Return [x, y] of the center of cell containing provided text 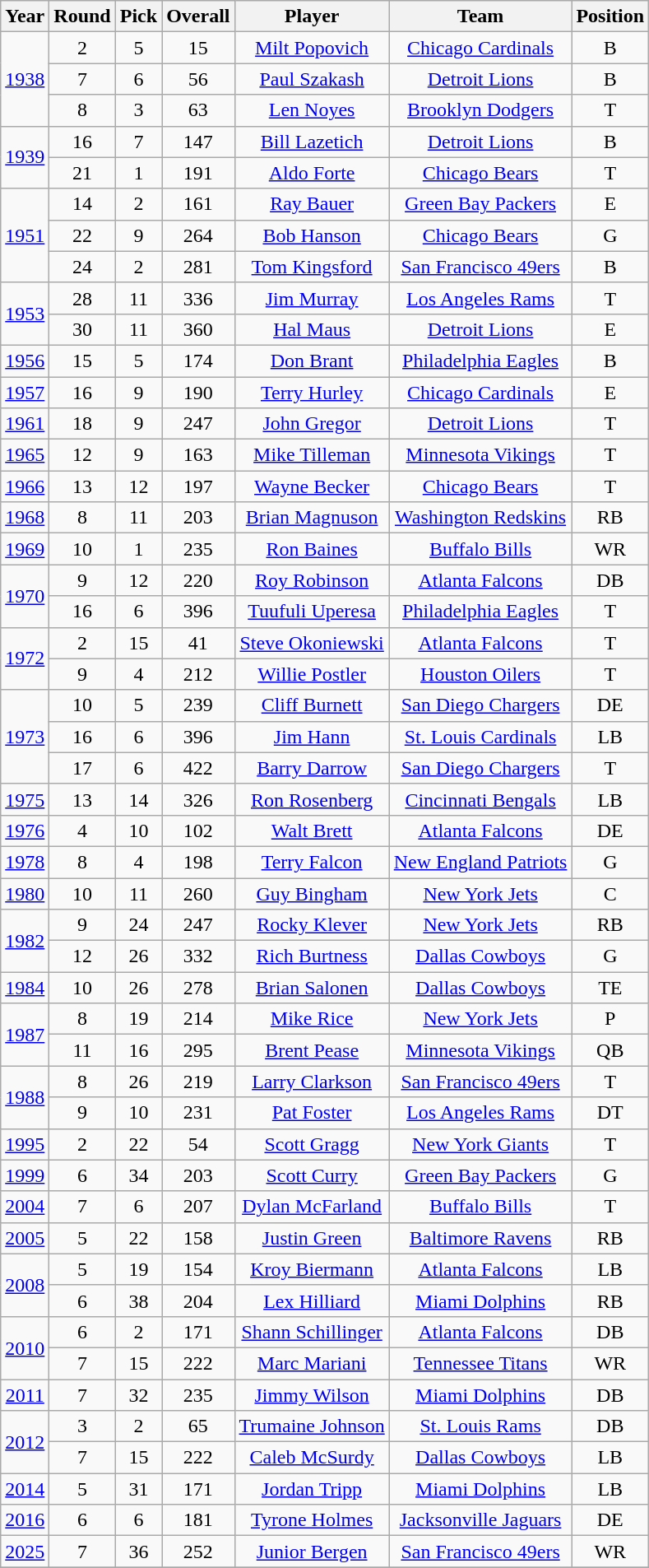
336 [198, 298]
147 [198, 142]
174 [198, 361]
295 [198, 1050]
239 [198, 705]
Lex Hilliard [312, 1300]
2011 [25, 1395]
1976 [25, 831]
St. Louis Cardinals [480, 737]
Cincinnati Bengals [480, 799]
Baltimore Ravens [480, 1238]
326 [198, 799]
Len Noyes [312, 110]
Trumaine Johnson [312, 1426]
Wayne Becker [312, 486]
28 [82, 298]
New England Patriots [480, 862]
P [610, 1019]
Player [312, 16]
190 [198, 393]
54 [198, 1144]
1968 [25, 518]
Scott Curry [312, 1175]
Aldo Forte [312, 173]
Position [610, 16]
Marc Mariani [312, 1363]
2010 [25, 1347]
1951 [25, 235]
1984 [25, 988]
Mike Rice [312, 1019]
252 [198, 1552]
1939 [25, 157]
207 [198, 1207]
1995 [25, 1144]
Hal Maus [312, 329]
Steve Okoniewski [312, 643]
2016 [25, 1520]
212 [198, 674]
1956 [25, 361]
Barry Darrow [312, 768]
Bob Hanson [312, 235]
1965 [25, 455]
102 [198, 831]
Brooklyn Dodgers [480, 110]
John Gregor [312, 424]
65 [198, 1426]
17 [82, 768]
2012 [25, 1442]
1973 [25, 737]
1978 [25, 862]
31 [138, 1489]
Dylan McFarland [312, 1207]
281 [198, 267]
1980 [25, 893]
38 [138, 1300]
32 [138, 1395]
Brent Pease [312, 1050]
1953 [25, 314]
DT [610, 1113]
30 [82, 329]
2014 [25, 1489]
63 [198, 110]
Brian Magnuson [312, 518]
2005 [25, 1238]
Caleb McSurdy [312, 1458]
Roy Robinson [312, 580]
Round [82, 16]
Brian Salonen [312, 988]
Jim Hann [312, 737]
Willie Postler [312, 674]
219 [198, 1082]
Ron Rosenberg [312, 799]
278 [198, 988]
Milt Popovich [312, 48]
1938 [25, 79]
Mike Tilleman [312, 455]
360 [198, 329]
1975 [25, 799]
St. Louis Rams [480, 1426]
Bill Lazetich [312, 142]
C [610, 893]
260 [198, 893]
Jimmy Wilson [312, 1395]
Houston Oilers [480, 674]
Pat Foster [312, 1113]
Team [480, 16]
TE [610, 988]
1970 [25, 596]
161 [198, 204]
Jim Murray [312, 298]
Pick [138, 16]
158 [198, 1238]
21 [82, 173]
Tuufuli Uperesa [312, 612]
Don Brant [312, 361]
1988 [25, 1097]
181 [198, 1520]
163 [198, 455]
Guy Bingham [312, 893]
Jordan Tripp [312, 1489]
Rocky Klever [312, 925]
Cliff Burnett [312, 705]
Scott Gragg [312, 1144]
Paul Szakash [312, 79]
220 [198, 580]
1999 [25, 1175]
QB [610, 1050]
422 [198, 768]
Junior Bergen [312, 1552]
2004 [25, 1207]
204 [198, 1300]
197 [198, 486]
Tyrone Holmes [312, 1520]
Year [25, 16]
Ron Baines [312, 549]
41 [198, 643]
2025 [25, 1552]
264 [198, 235]
34 [138, 1175]
2008 [25, 1285]
Washington Redskins [480, 518]
Terry Hurley [312, 393]
1966 [25, 486]
Kroy Biermann [312, 1269]
Ray Bauer [312, 204]
1972 [25, 658]
Larry Clarkson [312, 1082]
Rich Burtness [312, 956]
Terry Falcon [312, 862]
198 [198, 862]
154 [198, 1269]
191 [198, 173]
Jacksonville Jaguars [480, 1520]
56 [198, 79]
1982 [25, 941]
36 [138, 1552]
Tennessee Titans [480, 1363]
1957 [25, 393]
214 [198, 1019]
Walt Brett [312, 831]
1961 [25, 424]
Tom Kingsford [312, 267]
1987 [25, 1035]
231 [198, 1113]
New York Giants [480, 1144]
18 [82, 424]
Shann Schillinger [312, 1332]
Overall [198, 16]
1969 [25, 549]
332 [198, 956]
Justin Green [312, 1238]
